For the text-containing cell, return its midpoint in (x, y) coordinate format. 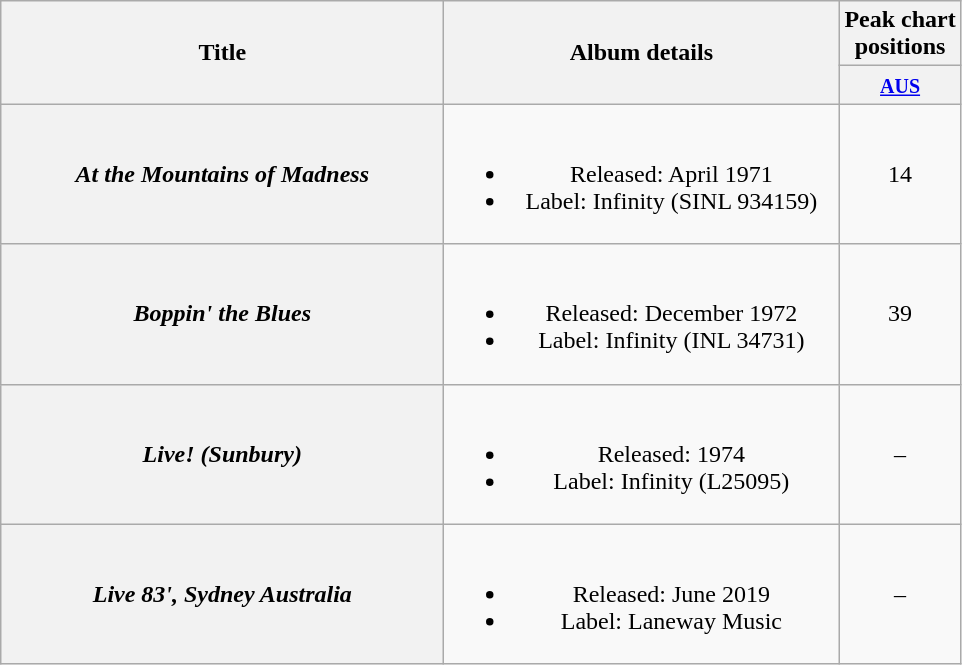
Released: June 2019Label: Laneway Music (642, 594)
Peak chartpositions (900, 34)
Released: December 1972Label: Infinity (INL 34731) (642, 314)
Title (222, 52)
Live! (Sunbury) (222, 454)
Released: 1974Label: Infinity (L25095) (642, 454)
Boppin' the Blues (222, 314)
14 (900, 174)
Released: April 1971Label: Infinity (SINL 934159) (642, 174)
Live 83', Sydney Australia (222, 594)
39 (900, 314)
AUS (900, 85)
Album details (642, 52)
At the Mountains of Madness (222, 174)
